Identify which cell holds the provided text, then report its [X, Y] central coordinate. 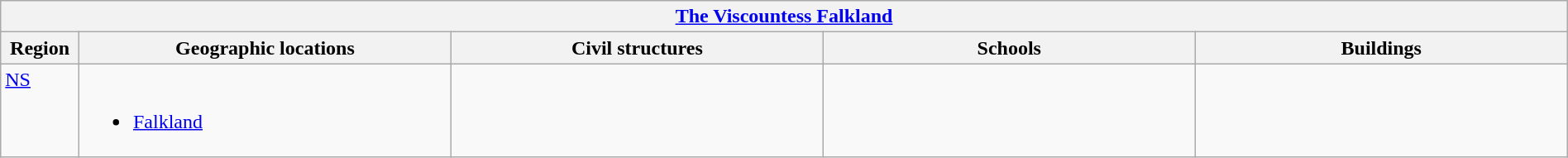
Region [40, 48]
The Viscountess Falkland [784, 17]
Geographic locations [265, 48]
Buildings [1381, 48]
Civil structures [637, 48]
Schools [1009, 48]
Falkland [265, 111]
NS [40, 111]
